Search for the cell housing the specified text and yield its [x, y] center coordinate. 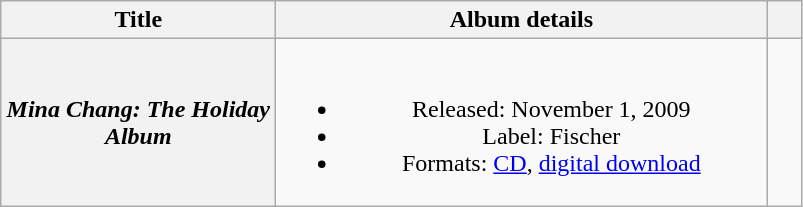
Album details [522, 20]
Released: November 1, 2009Label: FischerFormats: CD, digital download [522, 122]
Title [138, 20]
Mina Chang: The Holiday Album [138, 122]
